Locate the cell with the specified text and output its (X, Y) center coordinate. 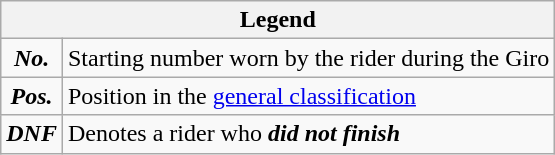
DNF (32, 134)
No. (32, 58)
Legend (278, 20)
Denotes a rider who did not finish (308, 134)
Position in the general classification (308, 96)
Starting number worn by the rider during the Giro (308, 58)
Pos. (32, 96)
